Identify which cell holds the provided text, then report its (x, y) central coordinate. 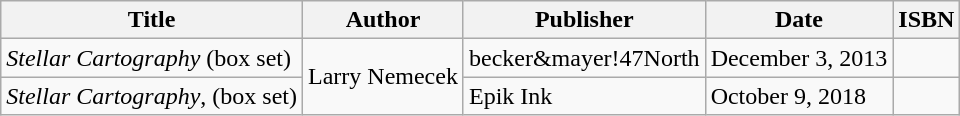
Date (799, 20)
December 3, 2013 (799, 58)
Epik Ink (584, 96)
Title (152, 20)
October 9, 2018 (799, 96)
Larry Nemecek (382, 77)
becker&mayer!47North (584, 58)
Stellar Cartography (box set) (152, 58)
Publisher (584, 20)
ISBN (926, 20)
Author (382, 20)
Stellar Cartography, (box set) (152, 96)
